Search for the cell housing the specified text and yield its (x, y) center coordinate. 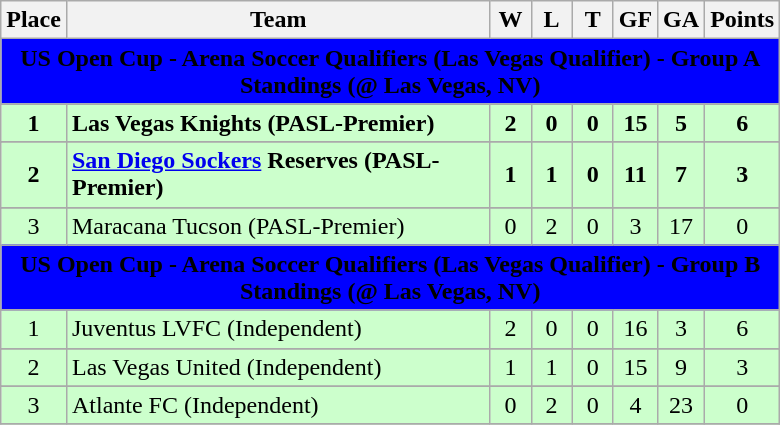
Place (34, 20)
Maracana Tucson (PASL-Premier) (278, 226)
17 (682, 226)
7 (682, 174)
5 (682, 123)
GA (682, 20)
Las Vegas Knights (PASL-Premier) (278, 123)
San Diego Sockers Reserves (PASL-Premier) (278, 174)
23 (682, 405)
W (510, 20)
Juventus LVFC (Independent) (278, 329)
Points (742, 20)
11 (635, 174)
US Open Cup - Arena Soccer Qualifiers (Las Vegas Qualifier) - Group A Standings (@ Las Vegas, NV) (390, 72)
Las Vegas United (Independent) (278, 367)
16 (635, 329)
L (552, 20)
US Open Cup - Arena Soccer Qualifiers (Las Vegas Qualifier) - Group B Standings (@ Las Vegas, NV) (390, 278)
GF (635, 20)
Team (278, 20)
Atlante FC (Independent) (278, 405)
9 (682, 367)
4 (635, 405)
T (592, 20)
